Pinpoint the cell where the given text exists, returning its [x, y] midpoint coordinate. 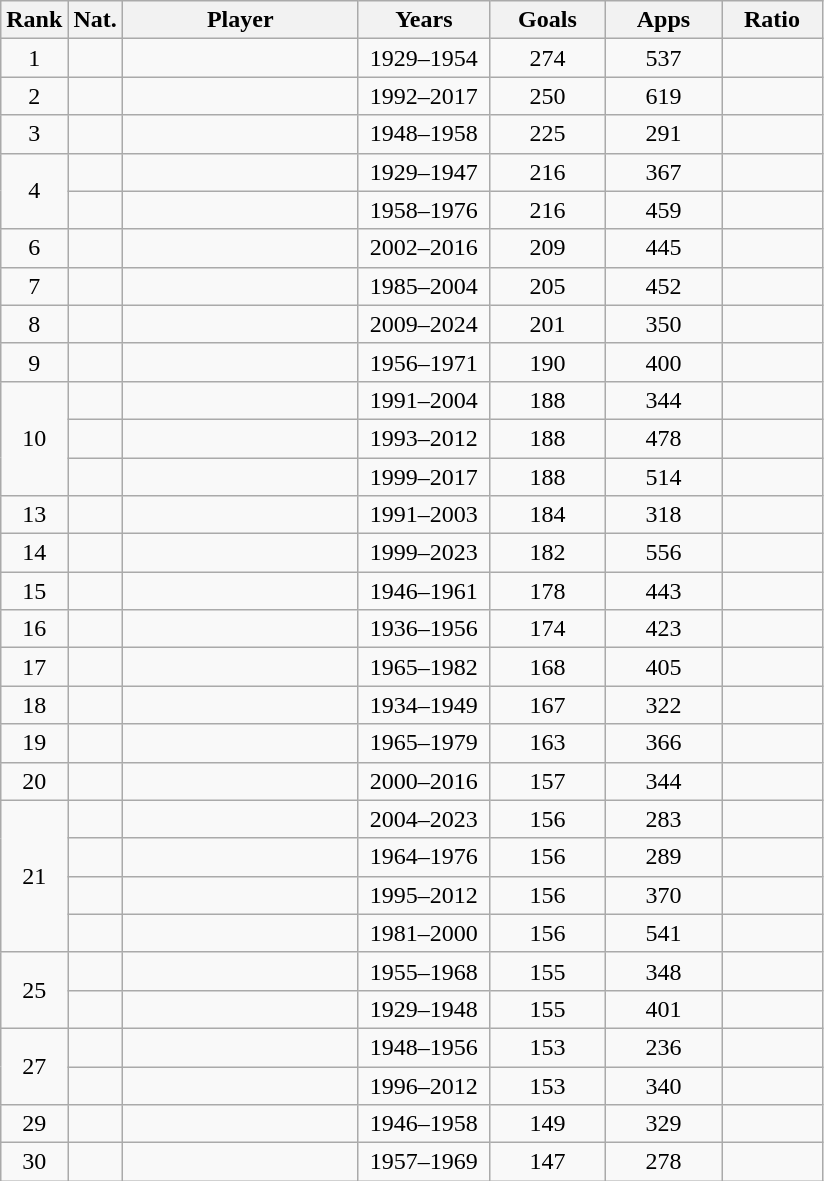
1956–1971 [424, 362]
1948–1958 [424, 134]
1999–2023 [424, 553]
201 [547, 324]
405 [663, 667]
366 [663, 743]
1948–1956 [424, 1047]
7 [34, 286]
209 [547, 248]
157 [547, 781]
274 [547, 58]
556 [663, 553]
29 [34, 1124]
27 [34, 1066]
10 [34, 438]
514 [663, 477]
13 [34, 515]
174 [547, 629]
340 [663, 1085]
184 [547, 515]
1991–2003 [424, 515]
250 [547, 96]
278 [663, 1162]
Goals [547, 20]
1965–1982 [424, 667]
25 [34, 990]
291 [663, 134]
Rank [34, 20]
1946–1961 [424, 591]
1929–1947 [424, 172]
8 [34, 324]
348 [663, 971]
Nat. [95, 20]
1995–2012 [424, 895]
Years [424, 20]
283 [663, 819]
537 [663, 58]
19 [34, 743]
Apps [663, 20]
1999–2017 [424, 477]
147 [547, 1162]
459 [663, 210]
3 [34, 134]
149 [547, 1124]
18 [34, 705]
1929–1954 [424, 58]
2002–2016 [424, 248]
6 [34, 248]
478 [663, 438]
1985–2004 [424, 286]
2000–2016 [424, 781]
167 [547, 705]
190 [547, 362]
541 [663, 933]
1929–1948 [424, 1009]
1934–1949 [424, 705]
4 [34, 191]
30 [34, 1162]
1992–2017 [424, 96]
1996–2012 [424, 1085]
236 [663, 1047]
619 [663, 96]
Ratio [772, 20]
20 [34, 781]
1958–1976 [424, 210]
370 [663, 895]
1936–1956 [424, 629]
225 [547, 134]
2004–2023 [424, 819]
443 [663, 591]
1993–2012 [424, 438]
329 [663, 1124]
205 [547, 286]
168 [547, 667]
2 [34, 96]
16 [34, 629]
1 [34, 58]
1964–1976 [424, 857]
1955–1968 [424, 971]
1946–1958 [424, 1124]
15 [34, 591]
1991–2004 [424, 400]
367 [663, 172]
14 [34, 553]
Player [240, 20]
21 [34, 876]
182 [547, 553]
318 [663, 515]
289 [663, 857]
400 [663, 362]
1957–1969 [424, 1162]
322 [663, 705]
350 [663, 324]
178 [547, 591]
1965–1979 [424, 743]
452 [663, 286]
401 [663, 1009]
163 [547, 743]
9 [34, 362]
1981–2000 [424, 933]
423 [663, 629]
2009–2024 [424, 324]
445 [663, 248]
17 [34, 667]
